Detect which cell encompasses the target text, then output its (X, Y) center coordinate. 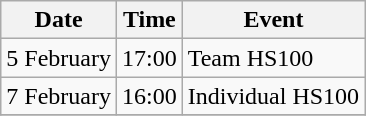
Team HS100 (273, 58)
17:00 (149, 58)
16:00 (149, 96)
Time (149, 20)
5 February (59, 58)
Date (59, 20)
7 February (59, 96)
Event (273, 20)
Individual HS100 (273, 96)
